Return the [x, y] coordinate for the center point of the cell that contains the specified text.  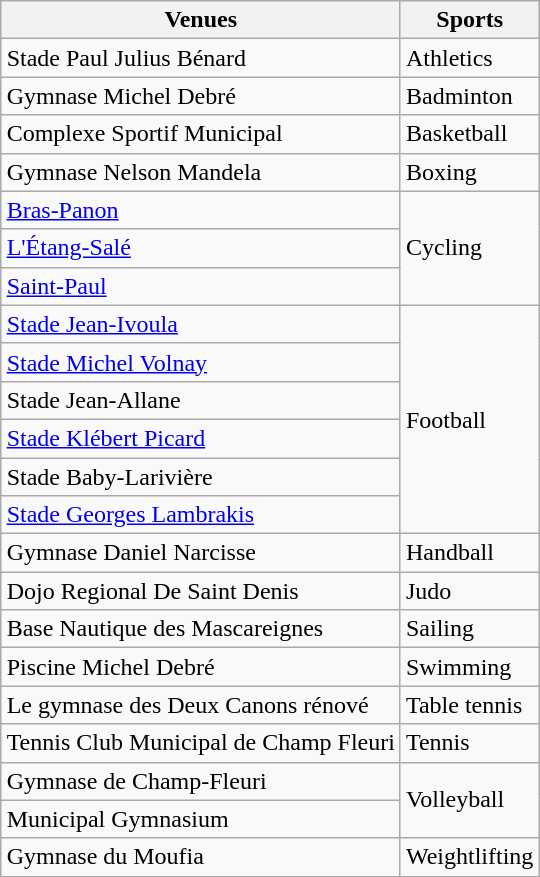
Dojo Regional De Saint Denis [200, 591]
Gymnase Daniel Narcisse [200, 553]
Judo [469, 591]
Gymnase du Moufia [200, 857]
Gymnase de Champ-Fleuri [200, 781]
Sailing [469, 629]
Stade Jean-Allane [200, 400]
Stade Klébert Picard [200, 438]
Stade Jean-Ivoula [200, 324]
Handball [469, 553]
Le gymnase des Deux Canons rénové [200, 705]
Saint-Paul [200, 286]
Stade Georges Lambrakis [200, 515]
Boxing [469, 172]
Athletics [469, 58]
Table tennis [469, 705]
Venues [200, 20]
Bras-Panon [200, 210]
Piscine Michel Debré [200, 667]
Swimming [469, 667]
Municipal Gymnasium [200, 819]
L'Étang-Salé [200, 248]
Weightlifting [469, 857]
Complexe Sportif Municipal [200, 134]
Tennis [469, 743]
Cycling [469, 248]
Sports [469, 20]
Gymnase Michel Debré [200, 96]
Base Nautique des Mascareignes [200, 629]
Stade Baby-Larivière [200, 477]
Football [469, 419]
Volleyball [469, 800]
Badminton [469, 96]
Tennis Club Municipal de Champ Fleuri [200, 743]
Stade Paul Julius Bénard [200, 58]
Basketball [469, 134]
Stade Michel Volnay [200, 362]
Gymnase Nelson Mandela [200, 172]
